Output the (x, y) coordinate of the center of the cell containing the given text.  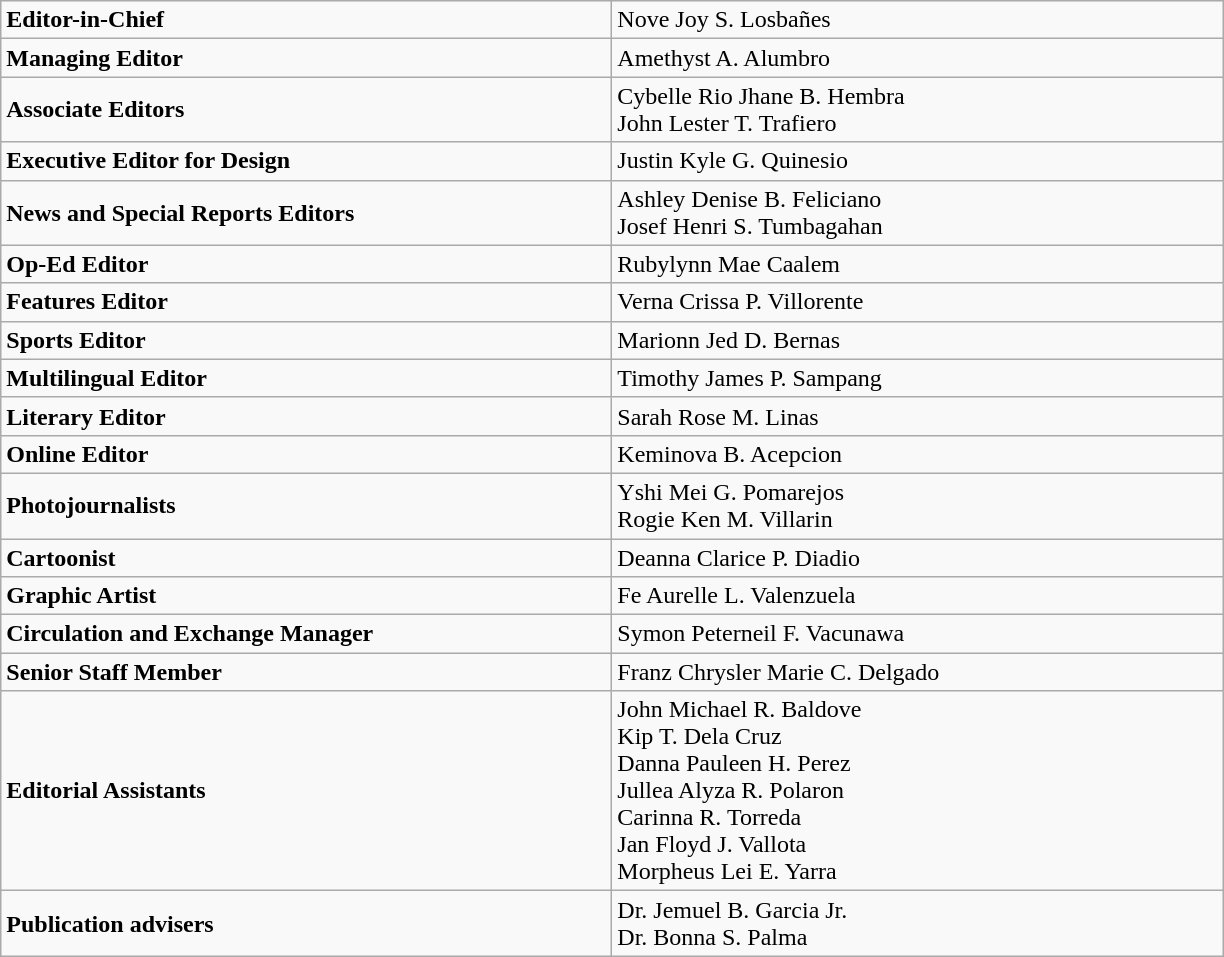
Fe Aurelle L. Valenzuela (918, 596)
Amethyst A. Alumbro (918, 58)
Editorial Assistants (306, 791)
Marionn Jed D. Bernas (918, 340)
Dr. Jemuel B. Garcia Jr.Dr. Bonna S. Palma (918, 924)
Deanna Clarice P. Diadio (918, 557)
Cybelle Rio Jhane B. HembraJohn Lester T. Trafiero (918, 110)
Nove Joy S. Losbañes (918, 20)
John Michael R. BaldoveKip T. Dela CruzDanna Pauleen H. PerezJullea Alyza R. PolaronCarinna R. TorredaJan Floyd J. VallotaMorpheus Lei E. Yarra (918, 791)
Sarah Rose M. Linas (918, 416)
Verna Crissa P. Villorente (918, 302)
Features Editor (306, 302)
Sports Editor (306, 340)
Senior Staff Member (306, 672)
Op-Ed Editor (306, 264)
Literary Editor (306, 416)
Managing Editor (306, 58)
News and Special Reports Editors (306, 212)
Graphic Artist (306, 596)
Photojournalists (306, 506)
Cartoonist (306, 557)
Keminova B. Acepcion (918, 454)
Yshi Mei G. PomarejosRogie Ken M. Villarin (918, 506)
Timothy James P. Sampang (918, 378)
Circulation and Exchange Manager (306, 634)
Associate Editors (306, 110)
Publication advisers (306, 924)
Executive Editor for Design (306, 161)
Ashley Denise B. FelicianoJosef Henri S. Tumbagahan (918, 212)
Symon Peterneil F. Vacunawa (918, 634)
Franz Chrysler Marie C. Delgado (918, 672)
Editor-in-Chief (306, 20)
Justin Kyle G. Quinesio (918, 161)
Online Editor (306, 454)
Multilingual Editor (306, 378)
Rubylynn Mae Caalem (918, 264)
